Output the (x, y) coordinate of the center of the cell containing the given text.  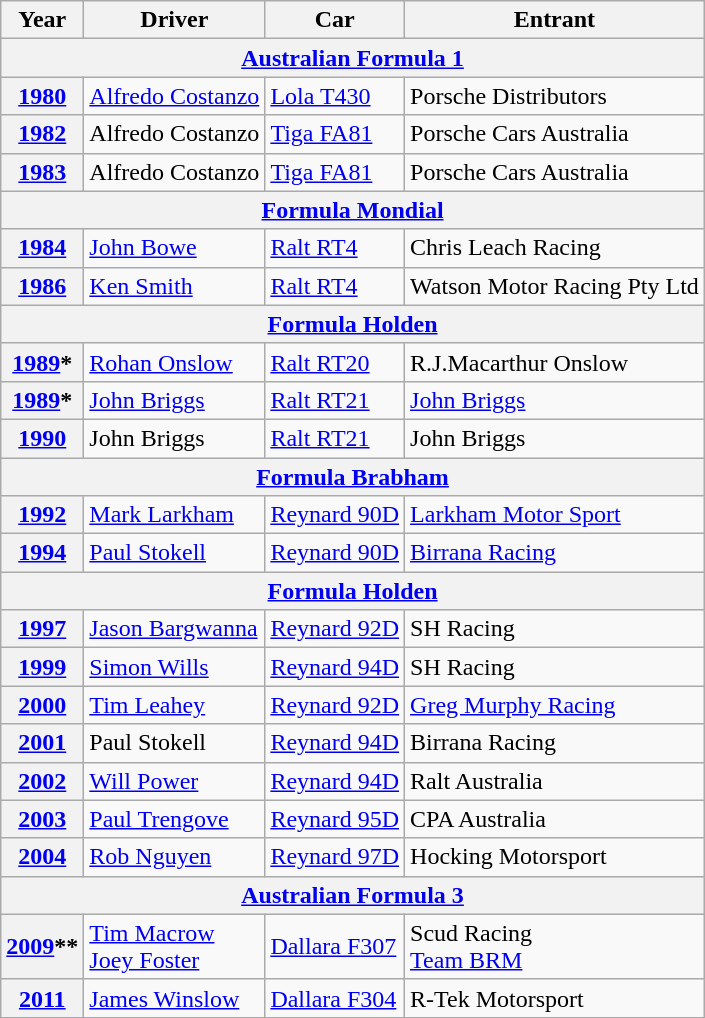
John Bowe (174, 248)
Driver (174, 20)
Reynard 97D (335, 857)
1983 (42, 172)
Tim Leahey (174, 705)
Lola T430 (335, 96)
Jason Bargwanna (174, 629)
Scud Racing Team BRM (555, 946)
Simon Wills (174, 667)
Reynard 95D (335, 819)
R.J.Macarthur Onslow (555, 362)
1984 (42, 248)
1982 (42, 134)
Watson Motor Racing Pty Ltd (555, 286)
CPA Australia (555, 819)
1997 (42, 629)
1980 (42, 96)
Ken Smith (174, 286)
Rohan Onslow (174, 362)
Year (42, 20)
R-Tek Motorsport (555, 998)
Larkham Motor Sport (555, 515)
Mark Larkham (174, 515)
Tim Macrow Joey Foster (174, 946)
Will Power (174, 781)
Greg Murphy Racing (555, 705)
Paul Trengove (174, 819)
James Winslow (174, 998)
2000 (42, 705)
Hocking Motorsport (555, 857)
2009** (42, 946)
Australian Formula 1 (353, 58)
2001 (42, 743)
Porsche Distributors (555, 96)
2002 (42, 781)
2003 (42, 819)
1992 (42, 515)
Formula Mondial (353, 210)
Dallara F307 (335, 946)
Formula Brabham (353, 477)
Dallara F304 (335, 998)
1986 (42, 286)
Australian Formula 3 (353, 895)
1990 (42, 438)
Entrant (555, 20)
Ralt RT20 (335, 362)
1994 (42, 553)
1999 (42, 667)
2004 (42, 857)
Rob Nguyen (174, 857)
Chris Leach Racing (555, 248)
2011 (42, 998)
Ralt Australia (555, 781)
Car (335, 20)
